Detect which cell encompasses the target text, then output its [X, Y] center coordinate. 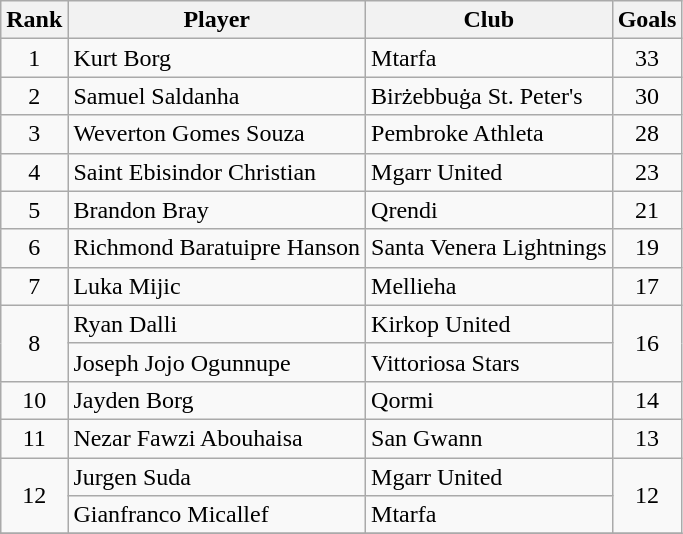
Nezar Fawzi Abouhaisa [217, 438]
3 [34, 134]
Brandon Bray [217, 210]
Kirkop United [490, 324]
33 [647, 58]
6 [34, 248]
Santa Venera Lightnings [490, 248]
13 [647, 438]
Luka Mijic [217, 286]
23 [647, 172]
1 [34, 58]
7 [34, 286]
Ryan Dalli [217, 324]
Rank [34, 20]
28 [647, 134]
2 [34, 96]
14 [647, 400]
Jurgen Suda [217, 477]
Qormi [490, 400]
Kurt Borg [217, 58]
Player [217, 20]
Club [490, 20]
16 [647, 343]
Weverton Gomes Souza [217, 134]
Mellieha [490, 286]
Pembroke Athleta [490, 134]
4 [34, 172]
5 [34, 210]
Richmond Baratuipre Hanson [217, 248]
Gianfranco Micallef [217, 515]
Qrendi [490, 210]
10 [34, 400]
Goals [647, 20]
11 [34, 438]
San Gwann [490, 438]
Jayden Borg [217, 400]
30 [647, 96]
21 [647, 210]
8 [34, 343]
Vittoriosa Stars [490, 362]
Saint Ebisindor Christian [217, 172]
Birżebbuġa St. Peter's [490, 96]
Samuel Saldanha [217, 96]
19 [647, 248]
17 [647, 286]
Joseph Jojo Ogunnupe [217, 362]
